Detect which cell encompasses the target text, then output its [X, Y] center coordinate. 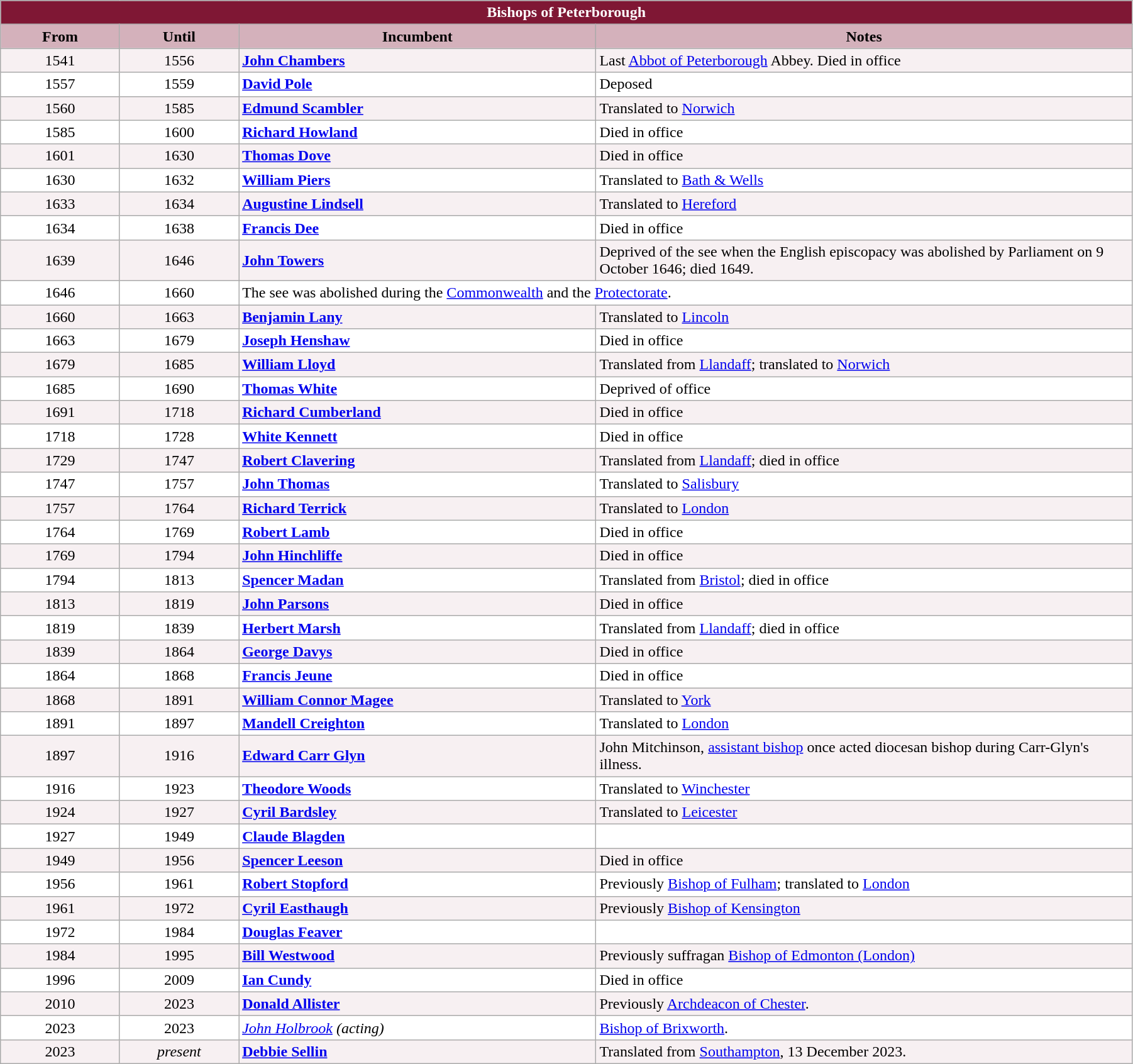
1690 [179, 389]
John Towers [417, 260]
Translated to Salisbury [864, 484]
The see was abolished during the Commonwealth and the Protectorate. [685, 292]
Joseph Henshaw [417, 341]
Translated to Leicester [864, 812]
Bishops of Peterborough [566, 13]
Incumbent [417, 36]
1600 [179, 132]
Previously suffragan Bishop of Edmonton (London) [864, 956]
William Piers [417, 180]
John Holbrook (acting) [417, 1028]
1691 [60, 413]
Bill Westwood [417, 956]
Previously Bishop of Kensington [864, 908]
Translated from Southampton, 13 December 2023. [864, 1051]
Translated to York [864, 700]
Robert Lamb [417, 532]
John Parsons [417, 604]
present [179, 1051]
Notes [864, 36]
Previously Bishop of Fulham; translated to London [864, 884]
2009 [179, 980]
1557 [60, 84]
Translated from Bristol; died in office [864, 580]
Translated from Llandaff; translated to Norwich [864, 365]
Deprived of the see when the English episcopacy was abolished by Parliament on 9 October 1646; died 1649. [864, 260]
Robert Stopford [417, 884]
Francis Dee [417, 228]
David Pole [417, 84]
Theodore Woods [417, 789]
William Lloyd [417, 365]
1559 [179, 84]
1996 [60, 980]
John Chambers [417, 60]
Douglas Feaver [417, 932]
2010 [60, 1004]
Last Abbot of Peterborough Abbey. Died in office [864, 60]
Claude Blagden [417, 836]
1924 [60, 812]
Edward Carr Glyn [417, 756]
Deposed [864, 84]
John Mitchinson, assistant bishop once acted diocesan bishop during Carr-Glyn's illness. [864, 756]
1560 [60, 108]
Mandell Creighton [417, 724]
1556 [179, 60]
Richard Terrick [417, 508]
Benjamin Lany [417, 316]
Spencer Leeson [417, 860]
Ian Cundy [417, 980]
1632 [179, 180]
Translated to Bath & Wells [864, 180]
Augustine Lindsell [417, 204]
Deprived of office [864, 389]
1923 [179, 789]
Herbert Marsh [417, 628]
Until [179, 36]
1541 [60, 60]
1601 [60, 156]
Debbie Sellin [417, 1051]
John Thomas [417, 484]
1728 [179, 436]
Thomas Dove [417, 156]
1638 [179, 228]
Robert Clavering [417, 460]
Translated to Lincoln [864, 316]
Translated to Norwich [864, 108]
1995 [179, 956]
Francis Jeune [417, 675]
George Davys [417, 651]
Translated to Hereford [864, 204]
William Connor Magee [417, 700]
Cyril Easthaugh [417, 908]
Thomas White [417, 389]
Edmund Scambler [417, 108]
Donald Allister [417, 1004]
Translated to Winchester [864, 789]
1633 [60, 204]
1729 [60, 460]
Previously Archdeacon of Chester. [864, 1004]
1639 [60, 260]
Spencer Madan [417, 580]
Richard Howland [417, 132]
Bishop of Brixworth. [864, 1028]
Cyril Bardsley [417, 812]
Richard Cumberland [417, 413]
White Kennett [417, 436]
From [60, 36]
John Hinchliffe [417, 556]
